Return [X, Y] of the center of cell containing provided text 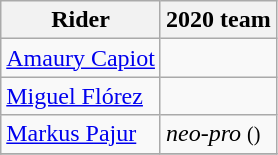
Markus Pajur [81, 134]
Rider [81, 20]
Miguel Flórez [81, 96]
2020 team [218, 20]
Amaury Capiot [81, 58]
neo-pro () [218, 134]
